Output the (X, Y) coordinate of the center of the cell containing the given text.  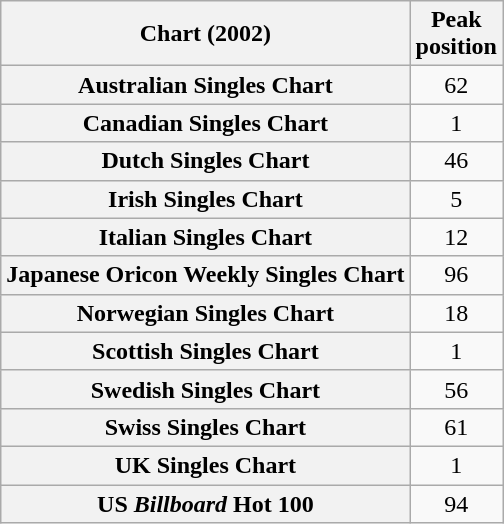
Canadian Singles Chart (206, 123)
US Billboard Hot 100 (206, 503)
94 (456, 503)
Swiss Singles Chart (206, 427)
12 (456, 237)
56 (456, 389)
Swedish Singles Chart (206, 389)
46 (456, 161)
Japanese Oricon Weekly Singles Chart (206, 275)
Australian Singles Chart (206, 85)
Dutch Singles Chart (206, 161)
96 (456, 275)
Irish Singles Chart (206, 199)
Norwegian Singles Chart (206, 313)
5 (456, 199)
Chart (2002) (206, 34)
Peakposition (456, 34)
62 (456, 85)
18 (456, 313)
Italian Singles Chart (206, 237)
UK Singles Chart (206, 465)
Scottish Singles Chart (206, 351)
61 (456, 427)
